Output the [X, Y] coordinate of the center of the cell containing the given text.  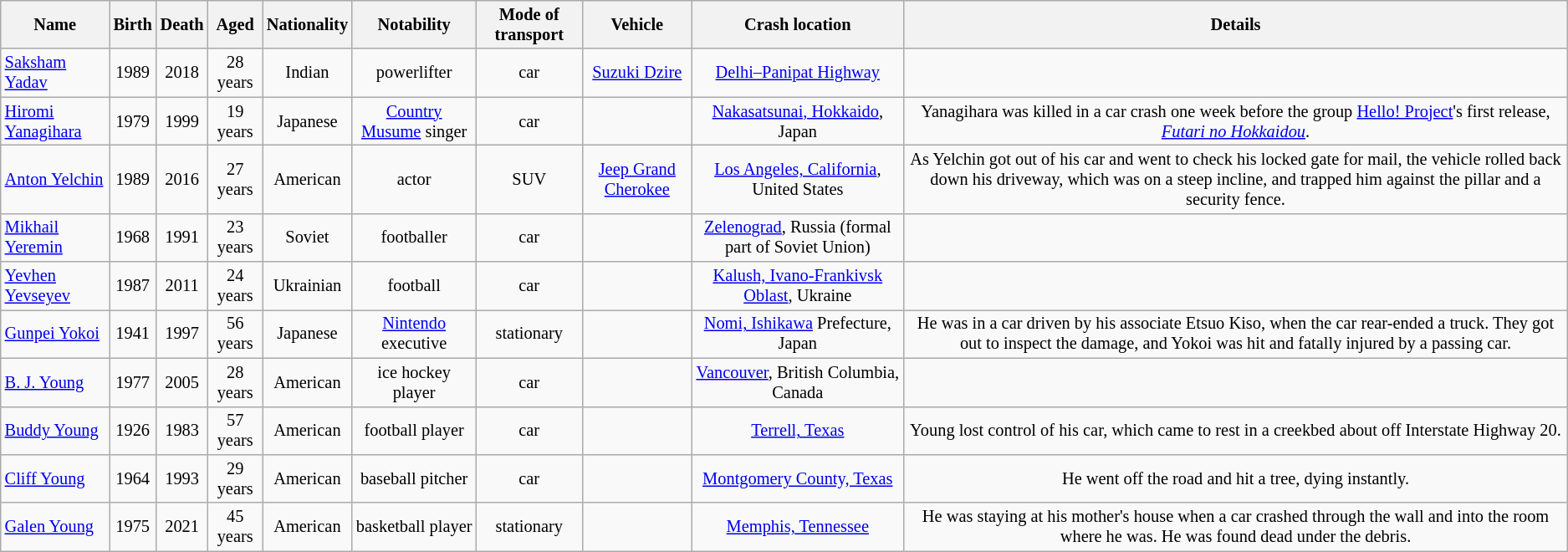
football player [414, 431]
1941 [133, 334]
Yanagihara was killed in a car crash one week before the group Hello! Project's first release, Futari no Hokkaidou. [1236, 121]
2018 [182, 73]
45 years [236, 527]
2016 [182, 179]
1975 [133, 527]
B. J. Young [55, 382]
Crash location [798, 24]
1997 [182, 334]
Los Angeles, California, United States [798, 179]
Indian [308, 73]
Soviet [308, 238]
24 years [236, 286]
Nakasatsunai, Hokkaido, Japan [798, 121]
Notability [414, 24]
1999 [182, 121]
ice hockey player [414, 382]
Vehicle [637, 24]
Kalush, Ivano-Frankivsk Oblast, Ukraine [798, 286]
Young lost control of his car, which came to rest in a creekbed about off Interstate Highway 20. [1236, 431]
actor [414, 179]
2011 [182, 286]
2005 [182, 382]
1926 [133, 431]
1964 [133, 478]
23 years [236, 238]
56 years [236, 334]
Mikhail Yeremin [55, 238]
1993 [182, 478]
Saksham Yadav [55, 73]
He went off the road and hit a tree, dying instantly. [1236, 478]
baseball pitcher [414, 478]
footballer [414, 238]
He was staying at his mother's house when a car crashed through the wall and into the room where he was. He was found dead under the debris. [1236, 527]
basketball player [414, 527]
Suzuki Dzire [637, 73]
Birth [133, 24]
football [414, 286]
Jeep Grand Cherokee [637, 179]
Nationality [308, 24]
Delhi–Panipat Highway [798, 73]
Anton Yelchin [55, 179]
Cliff Young [55, 478]
Hiromi Yanagihara [55, 121]
1987 [133, 286]
Gunpei Yokoi [55, 334]
Buddy Young [55, 431]
Mode of transport [529, 24]
2021 [182, 527]
powerlifter [414, 73]
Vancouver, British Columbia, Canada [798, 382]
Terrell, Texas [798, 431]
1983 [182, 431]
Death [182, 24]
Nomi, Ishikawa Prefecture, Japan [798, 334]
Montgomery County, Texas [798, 478]
1977 [133, 382]
Galen Young [55, 527]
SUV [529, 179]
1979 [133, 121]
Name [55, 24]
Ukrainian [308, 286]
1991 [182, 238]
19 years [236, 121]
Aged [236, 24]
Memphis, Tennessee [798, 527]
Details [1236, 24]
Zelenograd, Russia (formal part of Soviet Union) [798, 238]
27 years [236, 179]
57 years [236, 431]
Country Musume singer [414, 121]
1968 [133, 238]
Nintendo executive [414, 334]
Yevhen Yevseyev [55, 286]
29 years [236, 478]
